Find where the given text appears and provide that cell's center as [x, y] coordinate. 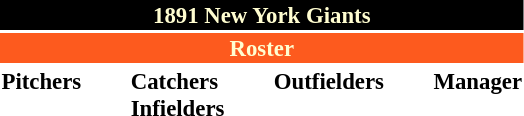
1891 New York Giants [262, 15]
Roster [262, 48]
